From the cell containing the given text, extract its center point as [x, y] coordinate. 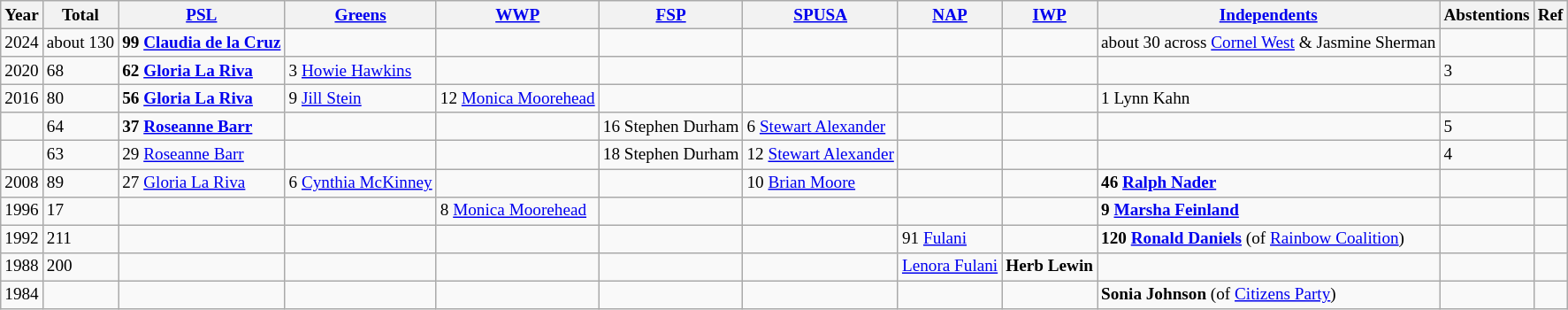
Abstentions [1487, 15]
Sonia Johnson (of Citizens Party) [1268, 295]
3 [1487, 71]
NAP [950, 15]
Year [22, 15]
62 Gloria La Riva [202, 71]
8 Monica Moorehead [517, 211]
Greens [361, 15]
1992 [22, 239]
37 Roseanne Barr [202, 127]
99 Claudia de la Cruz [202, 43]
IWP [1050, 15]
about 130 [80, 43]
200 [80, 267]
6 Cynthia McKinney [361, 182]
1984 [22, 295]
10 Brian Moore [821, 182]
18 Stephen Durham [670, 155]
89 [80, 182]
2016 [22, 98]
9 Marsha Feinland [1268, 211]
68 [80, 71]
91 Fulani [950, 239]
SPUSA [821, 15]
120 Ronald Daniels (of Rainbow Coalition) [1268, 239]
17 [80, 211]
2008 [22, 182]
2024 [22, 43]
211 [80, 239]
12 Stewart Alexander [821, 155]
12 Monica Moorehead [517, 98]
80 [80, 98]
about 30 across Cornel West & Jasmine Sherman [1268, 43]
46 Ralph Nader [1268, 182]
4 [1487, 155]
16 Stephen Durham [670, 127]
64 [80, 127]
1996 [22, 211]
Herb Lewin [1050, 267]
2020 [22, 71]
9 Jill Stein [361, 98]
FSP [670, 15]
56 Gloria La Riva [202, 98]
Ref [1550, 15]
Independents [1268, 15]
29 Roseanne Barr [202, 155]
5 [1487, 127]
1988 [22, 267]
Lenora Fulani [950, 267]
1 Lynn Kahn [1268, 98]
PSL [202, 15]
WWP [517, 15]
63 [80, 155]
6 Stewart Alexander [821, 127]
Total [80, 15]
3 Howie Hawkins [361, 71]
27 Gloria La Riva [202, 182]
